Search for the cell housing the specified text and yield its (X, Y) center coordinate. 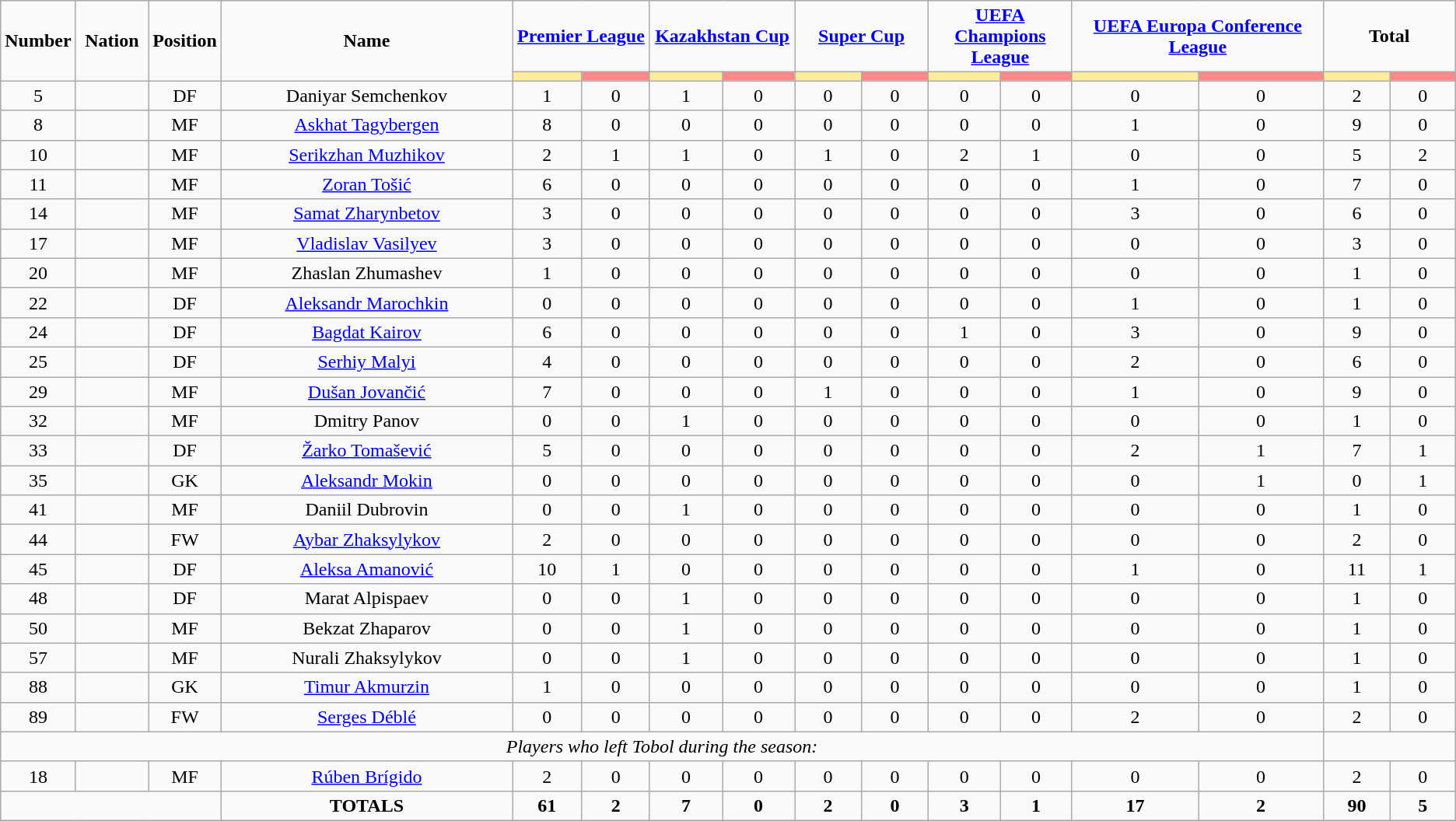
Daniyar Semchenkov (366, 96)
Askhat Tagybergen (366, 125)
Dušan Jovančić (366, 391)
Super Cup (862, 37)
33 (38, 451)
Daniil Dubrovin (366, 510)
Marat Alpispaev (366, 599)
4 (547, 362)
Aleksandr Marochkin (366, 302)
Total (1389, 37)
88 (38, 687)
Serikzhan Muzhikov (366, 155)
Zoran Tošić (366, 184)
Bekzat Zhaparov (366, 628)
32 (38, 421)
Timur Akmurzin (366, 687)
Kazakhstan Cup (722, 37)
45 (38, 569)
Samat Zharynbetov (366, 214)
25 (38, 362)
41 (38, 510)
Žarko Tomašević (366, 451)
48 (38, 599)
89 (38, 717)
14 (38, 214)
35 (38, 480)
Number (38, 40)
Zhaslan Zhumashev (366, 273)
18 (38, 776)
Nation (112, 40)
Aleksa Amanović (366, 569)
61 (547, 805)
UEFA Europa Conference League (1198, 37)
Aleksandr Mokin (366, 480)
Bagdat Kairov (366, 332)
22 (38, 302)
Nurali Zhaksylykov (366, 658)
Vladislav Vasilyev (366, 243)
Name (366, 40)
Players who left Tobol during the season: (663, 746)
UEFA Champions League (1000, 37)
90 (1356, 805)
24 (38, 332)
Position (185, 40)
44 (38, 540)
Aybar Zhaksylykov (366, 540)
Rúben Brígido (366, 776)
TOTALS (366, 805)
Serges Déblé (366, 717)
Dmitry Panov (366, 421)
20 (38, 273)
Serhiy Malyi (366, 362)
Premier League (580, 37)
29 (38, 391)
57 (38, 658)
50 (38, 628)
